Find where the given text appears and provide that cell's center as (X, Y) coordinate. 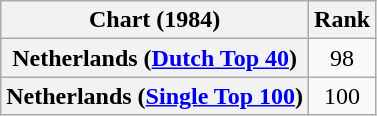
Netherlands (Dutch Top 40) (155, 58)
Chart (1984) (155, 20)
Rank (342, 20)
98 (342, 58)
Netherlands (Single Top 100) (155, 96)
100 (342, 96)
